Return [x, y] of the center of cell containing provided text 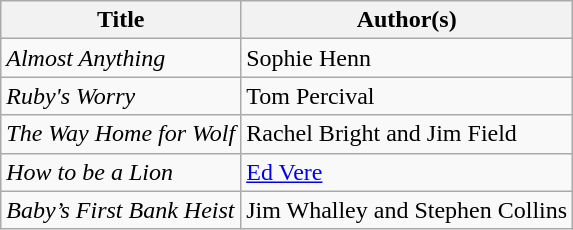
Title [121, 20]
Tom Percival [407, 96]
The Way Home for Wolf [121, 134]
Author(s) [407, 20]
Almost Anything [121, 58]
Ruby's Worry [121, 96]
Ed Vere [407, 172]
Baby’s First Bank Heist [121, 210]
Jim Whalley and Stephen Collins [407, 210]
Sophie Henn [407, 58]
Rachel Bright and Jim Field [407, 134]
How to be a Lion [121, 172]
